Locate the cell with the specified text and output its (X, Y) center coordinate. 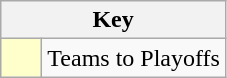
Key (114, 20)
Teams to Playoffs (134, 58)
